Search for the cell housing the specified text and yield its [X, Y] center coordinate. 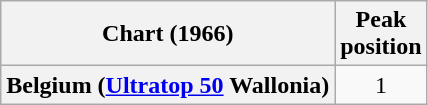
Chart (1966) [168, 34]
Peakposition [381, 34]
Belgium (Ultratop 50 Wallonia) [168, 85]
1 [381, 85]
